Provide the [X, Y] coordinate of the cell's center where the given text is located.  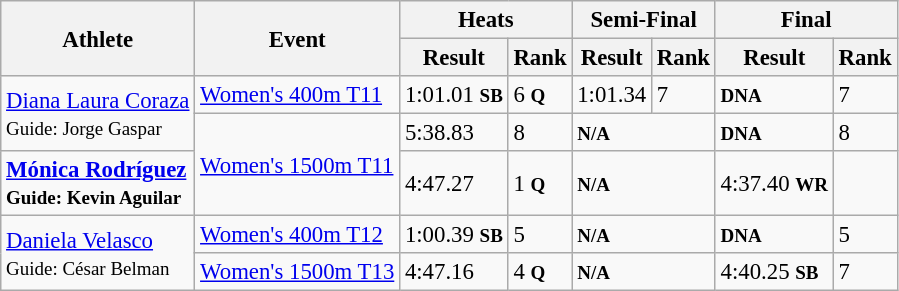
Women's 400m T12 [298, 235]
Daniela VelascoGuide: César Belman [98, 254]
Semi-Final [644, 20]
4:37.40 WR [774, 184]
Final [806, 20]
4:47.27 [454, 184]
Event [298, 38]
1:01.01 SB [454, 95]
Athlete [98, 38]
Mónica RodríguezGuide: Kevin Aguilar [98, 184]
5:38.83 [454, 133]
Women's 1500m T11 [298, 165]
1:00.39 SB [454, 235]
Women's 400m T11 [298, 95]
1 Q [540, 184]
6 Q [540, 95]
1:01.34 [612, 95]
Heats [486, 20]
Diana Laura CorazaGuide: Jorge Gaspar [98, 114]
